Output the (X, Y) coordinate of the center of the cell containing the given text.  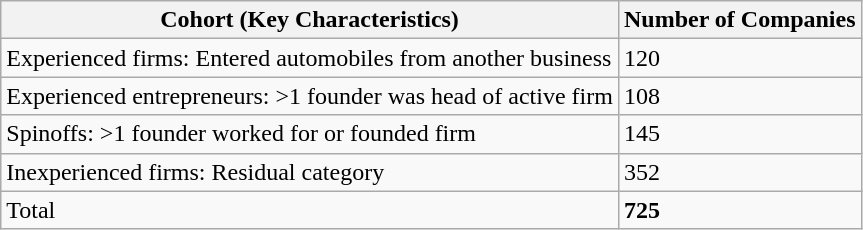
352 (740, 172)
Experienced entrepreneurs: >1 founder was head of active firm (310, 96)
Cohort (Key Characteristics) (310, 20)
108 (740, 96)
Number of Companies (740, 20)
145 (740, 134)
Inexperienced firms: Residual category (310, 172)
120 (740, 58)
Experienced firms: Entered automobiles from another business (310, 58)
Total (310, 210)
725 (740, 210)
Spinoffs: >1 founder worked for or founded firm (310, 134)
